Identify which cell holds the provided text, then report its [X, Y] central coordinate. 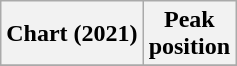
Peakposition [189, 34]
Chart (2021) [72, 34]
